Locate the cell with the specified text and output its (X, Y) center coordinate. 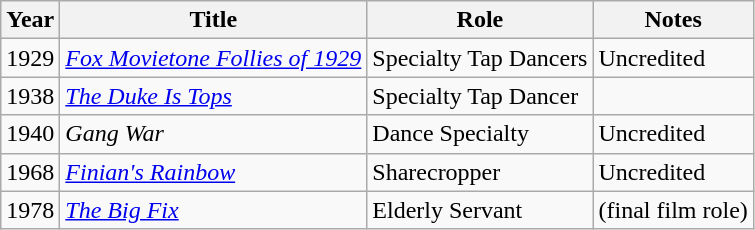
1968 (30, 172)
1929 (30, 58)
Gang War (214, 134)
Sharecropper (480, 172)
1940 (30, 134)
Fox Movietone Follies of 1929 (214, 58)
(final film role) (673, 210)
1978 (30, 210)
1938 (30, 96)
The Big Fix (214, 210)
Specialty Tap Dancers (480, 58)
Role (480, 20)
Elderly Servant (480, 210)
Dance Specialty (480, 134)
The Duke Is Tops (214, 96)
Title (214, 20)
Notes (673, 20)
Finian's Rainbow (214, 172)
Specialty Tap Dancer (480, 96)
Year (30, 20)
